For the text-containing cell, return its midpoint in (x, y) coordinate format. 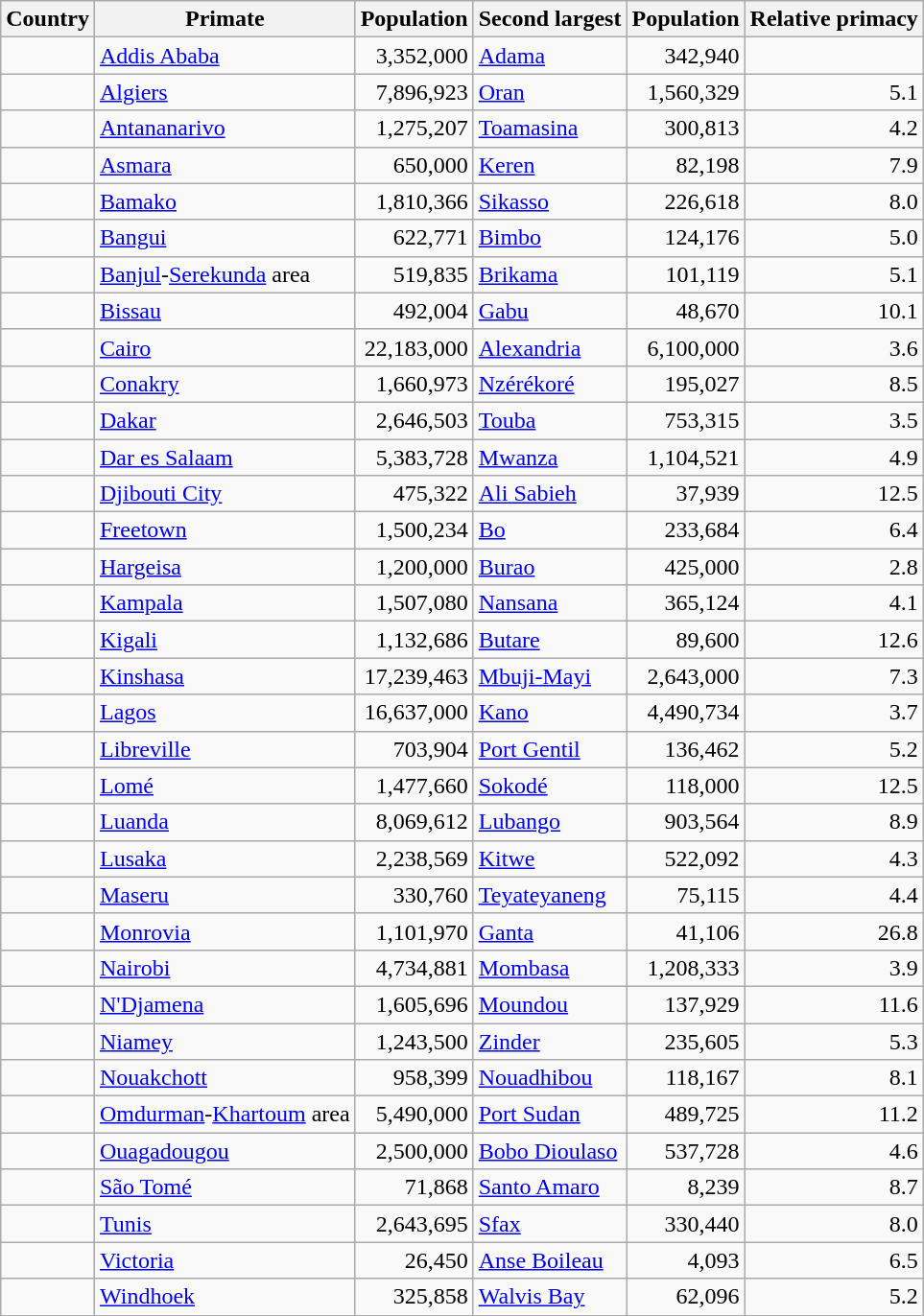
Alexandria (550, 347)
3,352,000 (415, 56)
Algiers (225, 92)
136,462 (685, 749)
Addis Ababa (225, 56)
Anse Boileau (550, 1260)
Libreville (225, 749)
5,490,000 (415, 1115)
4,734,881 (415, 968)
Nouakchott (225, 1078)
8.5 (834, 384)
4.2 (834, 129)
Monrovia (225, 931)
2,646,503 (415, 420)
Mombasa (550, 968)
137,929 (685, 1004)
3.5 (834, 420)
Niamey (225, 1041)
Ouagadougou (225, 1151)
1,208,333 (685, 968)
Adama (550, 56)
N'Djamena (225, 1004)
Sokodé (550, 786)
2,643,000 (685, 676)
6,100,000 (685, 347)
5.0 (834, 238)
Kigali (225, 640)
8,069,612 (415, 822)
Banjul-Serekunda area (225, 274)
Dar es Salaam (225, 458)
Sikasso (550, 201)
101,119 (685, 274)
71,868 (415, 1187)
Maseru (225, 895)
1,560,329 (685, 92)
26,450 (415, 1260)
Port Gentil (550, 749)
Lomé (225, 786)
Port Sudan (550, 1115)
Nairobi (225, 968)
Zinder (550, 1041)
Freetown (225, 530)
Mbuji-Mayi (550, 676)
Gabu (550, 311)
Burao (550, 567)
118,000 (685, 786)
3.7 (834, 713)
118,167 (685, 1078)
1,660,973 (415, 384)
75,115 (685, 895)
Cairo (225, 347)
Bissau (225, 311)
Lagos (225, 713)
1,101,970 (415, 931)
Butare (550, 640)
1,810,366 (415, 201)
Bimbo (550, 238)
Omdurman-Khartoum area (225, 1115)
522,092 (685, 858)
330,760 (415, 895)
Tunis (225, 1224)
Djibouti City (225, 494)
Ali Sabieh (550, 494)
753,315 (685, 420)
300,813 (685, 129)
Lubango (550, 822)
6.5 (834, 1260)
26.8 (834, 931)
Bangui (225, 238)
16,637,000 (415, 713)
703,904 (415, 749)
4.6 (834, 1151)
425,000 (685, 567)
Hargeisa (225, 567)
São Tomé (225, 1187)
Mwanza (550, 458)
958,399 (415, 1078)
Kano (550, 713)
4,093 (685, 1260)
Ganta (550, 931)
1,507,080 (415, 603)
11.2 (834, 1115)
492,004 (415, 311)
10.1 (834, 311)
7,896,923 (415, 92)
Nouadhibou (550, 1078)
1,200,000 (415, 567)
650,000 (415, 165)
8.1 (834, 1078)
2,643,695 (415, 1224)
519,835 (415, 274)
235,605 (685, 1041)
Keren (550, 165)
Kinshasa (225, 676)
365,124 (685, 603)
Primate (225, 19)
8,239 (685, 1187)
Bobo Dioulaso (550, 1151)
Conakry (225, 384)
Kitwe (550, 858)
537,728 (685, 1151)
6.4 (834, 530)
5.3 (834, 1041)
4.9 (834, 458)
Toamasina (550, 129)
325,858 (415, 1297)
622,771 (415, 238)
903,564 (685, 822)
Windhoek (225, 1297)
89,600 (685, 640)
82,198 (685, 165)
Kampala (225, 603)
62,096 (685, 1297)
17,239,463 (415, 676)
Lusaka (225, 858)
Dakar (225, 420)
Oran (550, 92)
Moundou (550, 1004)
Sfax (550, 1224)
1,605,696 (415, 1004)
Brikama (550, 274)
342,940 (685, 56)
226,618 (685, 201)
3.9 (834, 968)
489,725 (685, 1115)
Nzérékoré (550, 384)
1,500,234 (415, 530)
12.6 (834, 640)
4.3 (834, 858)
Country (48, 19)
5,383,728 (415, 458)
37,939 (685, 494)
Nansana (550, 603)
Santo Amaro (550, 1187)
4.1 (834, 603)
1,275,207 (415, 129)
Second largest (550, 19)
7.3 (834, 676)
475,322 (415, 494)
4.4 (834, 895)
2.8 (834, 567)
8.9 (834, 822)
3.6 (834, 347)
Teyateyaneng (550, 895)
Walvis Bay (550, 1297)
4,490,734 (685, 713)
11.6 (834, 1004)
22,183,000 (415, 347)
1,132,686 (415, 640)
195,027 (685, 384)
Bo (550, 530)
Relative primacy (834, 19)
8.7 (834, 1187)
Victoria (225, 1260)
Asmara (225, 165)
7.9 (834, 165)
Touba (550, 420)
124,176 (685, 238)
1,243,500 (415, 1041)
233,684 (685, 530)
41,106 (685, 931)
Bamako (225, 201)
330,440 (685, 1224)
1,477,660 (415, 786)
2,238,569 (415, 858)
Luanda (225, 822)
1,104,521 (685, 458)
2,500,000 (415, 1151)
48,670 (685, 311)
Antananarivo (225, 129)
